Detect which cell encompasses the target text, then output its [X, Y] center coordinate. 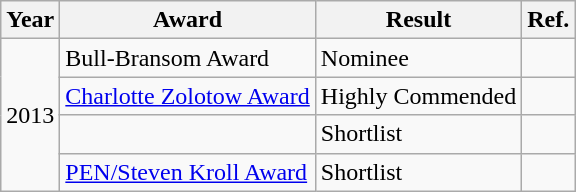
Charlotte Zolotow Award [188, 96]
Year [30, 20]
Ref. [548, 20]
Result [418, 20]
Highly Commended [418, 96]
2013 [30, 115]
Award [188, 20]
Nominee [418, 58]
Bull-Bransom Award [188, 58]
PEN/Steven Kroll Award [188, 172]
